From the cell containing the given text, extract its center point as (X, Y) coordinate. 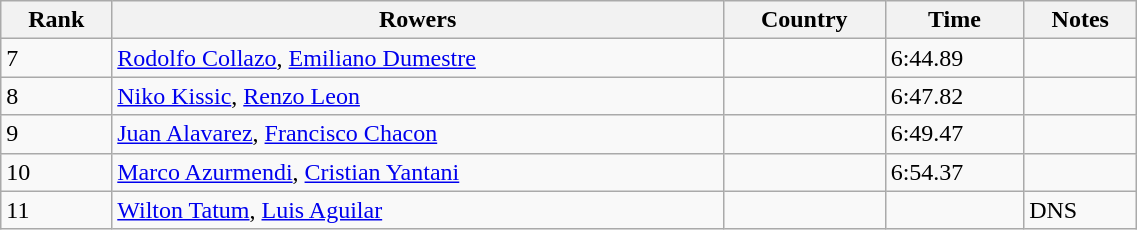
Country (804, 20)
Rowers (418, 20)
6:47.82 (954, 96)
6:44.89 (954, 58)
Wilton Tatum, Luis Aguilar (418, 210)
Notes (1080, 20)
Juan Alavarez, Francisco Chacon (418, 134)
10 (56, 172)
Rodolfo Collazo, Emiliano Dumestre (418, 58)
9 (56, 134)
7 (56, 58)
Time (954, 20)
DNS (1080, 210)
6:49.47 (954, 134)
8 (56, 96)
11 (56, 210)
Rank (56, 20)
6:54.37 (954, 172)
Marco Azurmendi, Cristian Yantani (418, 172)
Niko Kissic, Renzo Leon (418, 96)
